Scan for the cell matching the given text and deliver its [X, Y] coordinate at center. 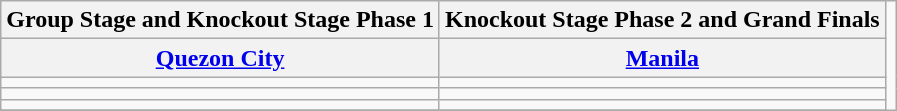
Group Stage and Knockout Stage Phase 1 [220, 20]
Knockout Stage Phase 2 and Grand Finals [662, 20]
Manila [662, 58]
Quezon City [220, 58]
